Provide the (X, Y) coordinate of the cell's center where the given text is located.  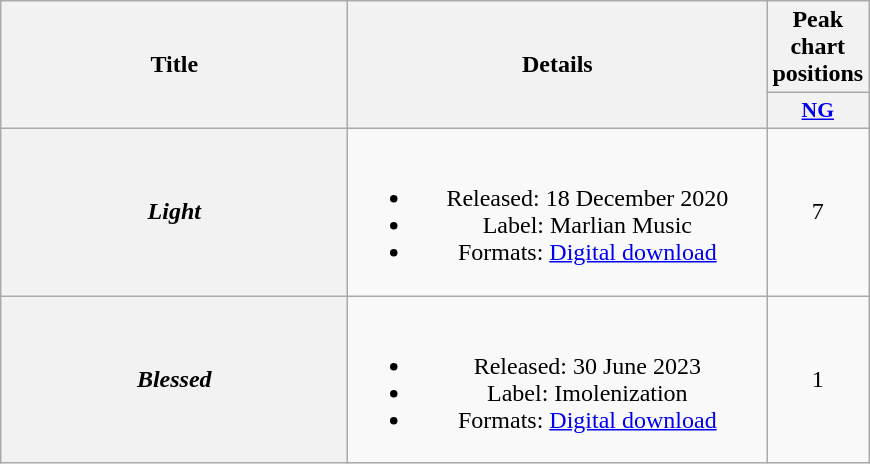
Light (174, 212)
Details (558, 65)
Released: 30 June 2023Label: ImolenizationFormats: Digital download (558, 380)
Peak chart positions (818, 47)
Title (174, 65)
1 (818, 380)
Released: 18 December 2020Label: Marlian MusicFormats: Digital download (558, 212)
NG (818, 111)
7 (818, 212)
Blessed (174, 380)
